Capture the cell that displays the provided text and extract its (x, y) central coordinate. 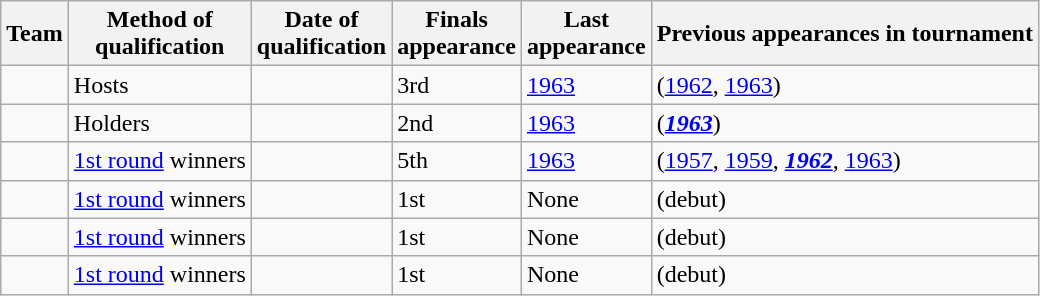
(1963) (844, 123)
Previous appearances in tournament (844, 34)
Method ofqualification (160, 34)
(1962, 1963) (844, 85)
Hosts (160, 85)
Finalsappearance (457, 34)
2nd (457, 123)
5th (457, 161)
Team (35, 34)
Date ofqualification (321, 34)
3rd (457, 85)
(1957, 1959, 1962, 1963) (844, 161)
Lastappearance (586, 34)
Holders (160, 123)
